For the text-containing cell, return its midpoint in [x, y] coordinate format. 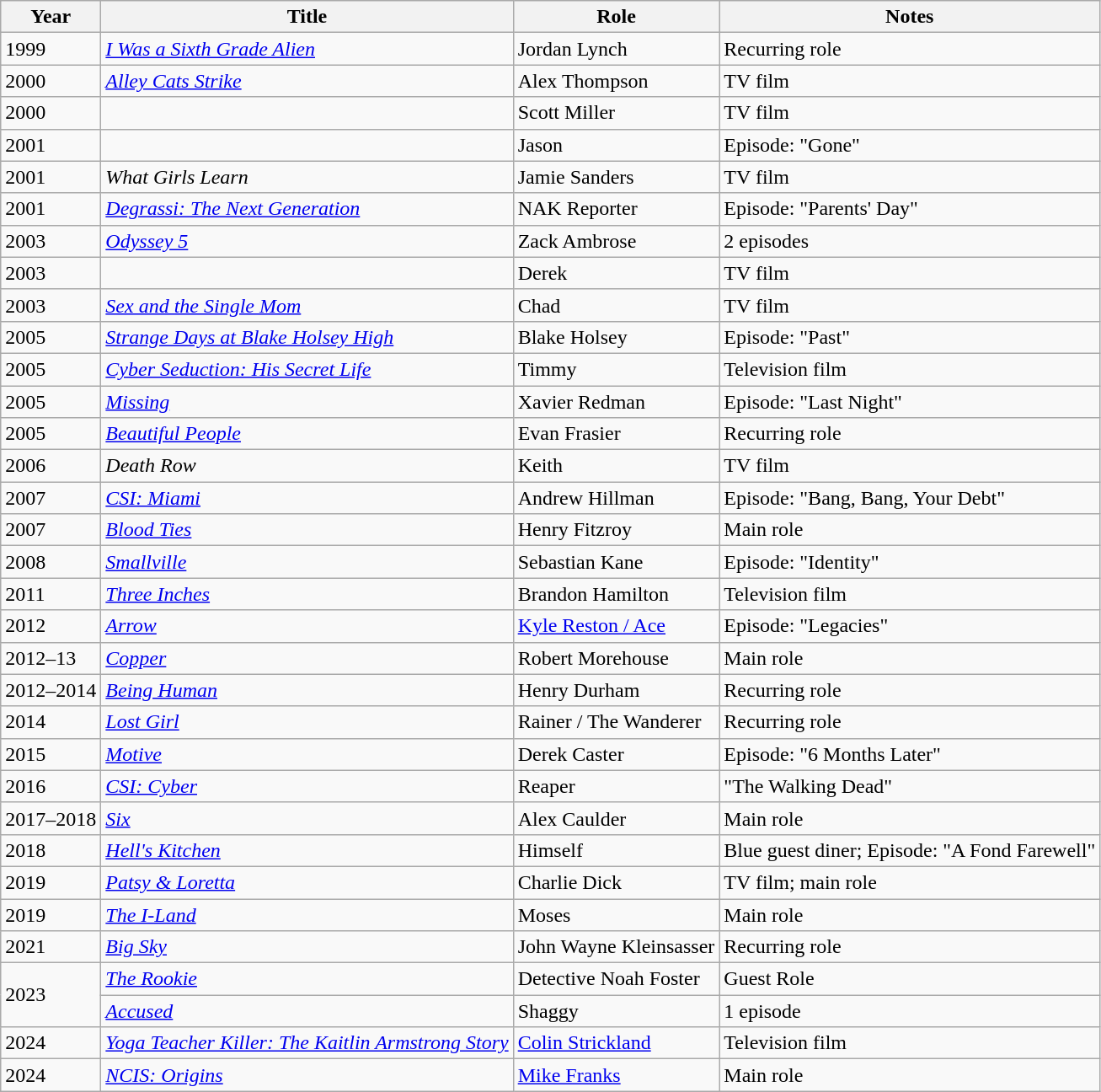
Episode: "Gone" [910, 145]
Chad [617, 305]
Yoga Teacher Killer: The Kaitlin Armstrong Story [307, 1043]
Blue guest diner; Episode: "A Fond Farewell" [910, 850]
1 episode [910, 1011]
"The Walking Dead" [910, 786]
Episode: "6 Months Later" [910, 754]
2018 [51, 850]
Blake Holsey [617, 337]
1999 [51, 49]
Beautiful People [307, 434]
The I-Land [307, 914]
Detective Noah Foster [617, 979]
Sex and the Single Mom [307, 305]
Episode: "Bang, Bang, Your Debt" [910, 498]
Big Sky [307, 947]
Henry Durham [617, 690]
Copper [307, 658]
2023 [51, 995]
2008 [51, 562]
Reaper [617, 786]
Three Inches [307, 594]
I Was a Sixth Grade Alien [307, 49]
Evan Frasier [617, 434]
Zack Ambrose [617, 241]
Rainer / The Wanderer [617, 722]
Derek Caster [617, 754]
Being Human [307, 690]
Brandon Hamilton [617, 594]
Alley Cats Strike [307, 81]
Keith [617, 466]
Motive [307, 754]
2012 [51, 626]
2016 [51, 786]
2 episodes [910, 241]
Accused [307, 1011]
Episode: "Identity" [910, 562]
Jordan Lynch [617, 49]
Jason [617, 145]
Alex Caulder [617, 818]
John Wayne Kleinsasser [617, 947]
2012–13 [51, 658]
Mike Franks [617, 1075]
Role [617, 17]
Derek [617, 273]
CSI: Cyber [307, 786]
NCIS: Origins [307, 1075]
Patsy & Loretta [307, 882]
Shaggy [617, 1011]
Episode: "Legacies" [910, 626]
Scott Miller [617, 113]
Hell's Kitchen [307, 850]
2012–2014 [51, 690]
Himself [617, 850]
Title [307, 17]
Sebastian Kane [617, 562]
Missing [307, 402]
Lost Girl [307, 722]
Xavier Redman [617, 402]
Charlie Dick [617, 882]
Henry Fitzroy [617, 530]
Death Row [307, 466]
2015 [51, 754]
CSI: Miami [307, 498]
Guest Role [910, 979]
Alex Thompson [617, 81]
Andrew Hillman [617, 498]
Moses [617, 914]
2017–2018 [51, 818]
2011 [51, 594]
What Girls Learn [307, 177]
Episode: "Parents' Day" [910, 209]
2021 [51, 947]
The Rookie [307, 979]
Notes [910, 17]
Cyber Seduction: His Secret Life [307, 369]
2006 [51, 466]
TV film; main role [910, 882]
NAK Reporter [617, 209]
Episode: "Past" [910, 337]
Blood Ties [307, 530]
Arrow [307, 626]
Degrassi: The Next Generation [307, 209]
Smallville [307, 562]
Episode: "Last Night" [910, 402]
Odyssey 5 [307, 241]
Robert Morehouse [617, 658]
2014 [51, 722]
Six [307, 818]
Jamie Sanders [617, 177]
Strange Days at Blake Holsey High [307, 337]
Year [51, 17]
Kyle Reston / Ace [617, 626]
Timmy [617, 369]
Colin Strickland [617, 1043]
